From the cell containing the given text, extract its center point as [X, Y] coordinate. 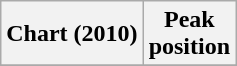
Peakposition [189, 34]
Chart (2010) [72, 34]
